Return (x, y) of the center of cell containing provided text 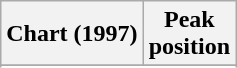
Chart (1997) (72, 34)
Peakposition (189, 34)
